Search for the cell housing the specified text and yield its [X, Y] center coordinate. 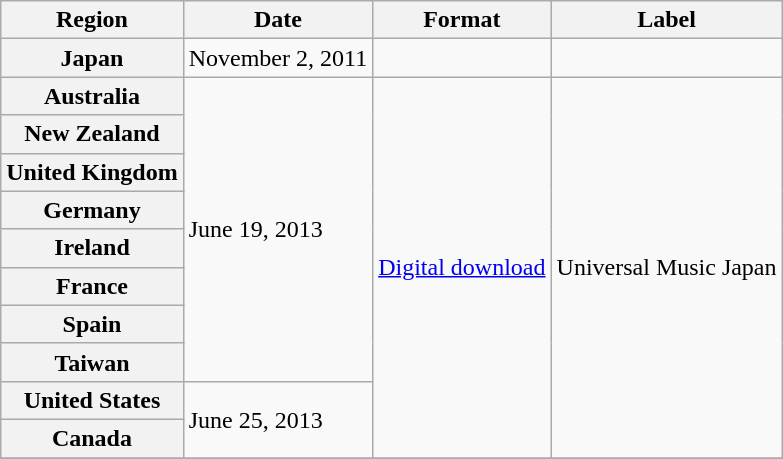
United States [92, 400]
Format [462, 20]
Universal Music Japan [666, 268]
France [92, 286]
Canada [92, 438]
New Zealand [92, 134]
Label [666, 20]
Ireland [92, 248]
Germany [92, 210]
United Kingdom [92, 172]
Taiwan [92, 362]
Spain [92, 324]
Australia [92, 96]
November 2, 2011 [278, 58]
Digital download [462, 268]
June 19, 2013 [278, 229]
Region [92, 20]
Japan [92, 58]
June 25, 2013 [278, 419]
Date [278, 20]
